For the text-containing cell, return its midpoint in (x, y) coordinate format. 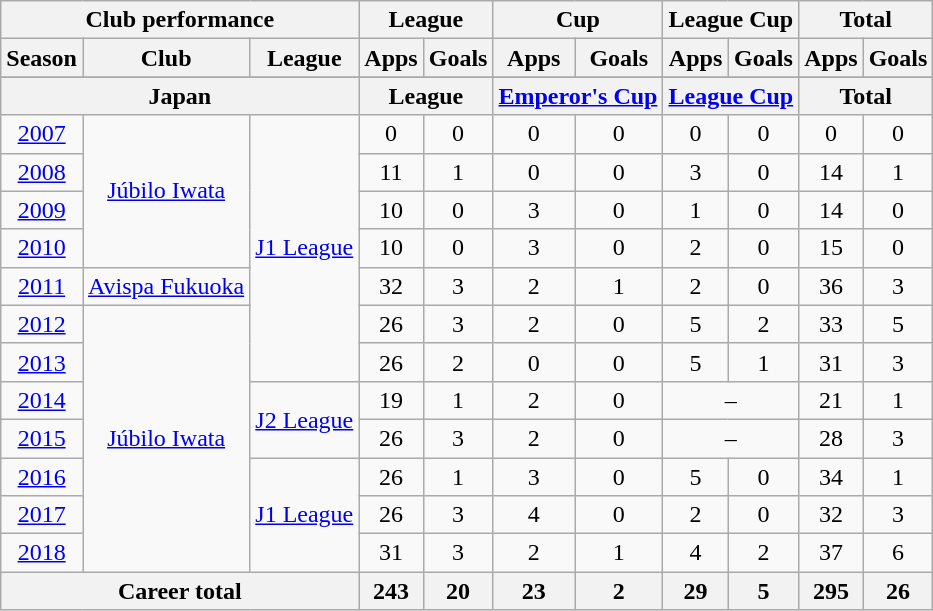
Avispa Fukuoka (166, 286)
23 (534, 591)
Club (166, 58)
2014 (42, 400)
2008 (42, 172)
Career total (180, 591)
Club performance (180, 20)
2012 (42, 324)
29 (696, 591)
Japan (180, 96)
2009 (42, 210)
19 (391, 400)
Cup (578, 20)
6 (898, 553)
243 (391, 591)
2007 (42, 134)
2013 (42, 362)
21 (831, 400)
Emperor's Cup (578, 96)
2018 (42, 553)
28 (831, 438)
Season (42, 58)
20 (458, 591)
295 (831, 591)
36 (831, 286)
2015 (42, 438)
2011 (42, 286)
33 (831, 324)
J2 League (304, 419)
2016 (42, 477)
34 (831, 477)
15 (831, 248)
2010 (42, 248)
2017 (42, 515)
37 (831, 553)
11 (391, 172)
